Provide the [x, y] coordinate of the cell's center where the given text is located.  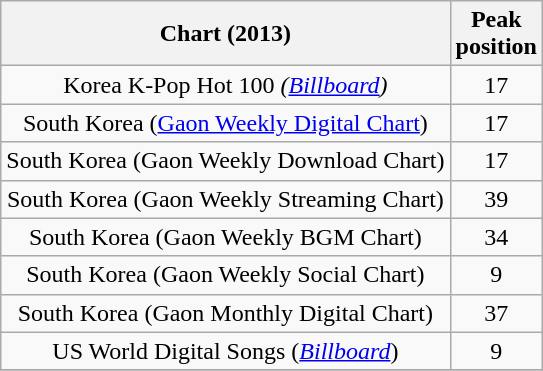
Peakposition [496, 34]
39 [496, 199]
South Korea (Gaon Monthly Digital Chart) [226, 313]
South Korea (Gaon Weekly BGM Chart) [226, 237]
34 [496, 237]
Chart (2013) [226, 34]
South Korea (Gaon Weekly Streaming Chart) [226, 199]
37 [496, 313]
US World Digital Songs (Billboard) [226, 351]
Korea K-Pop Hot 100 (Billboard) [226, 85]
South Korea (Gaon Weekly Digital Chart) [226, 123]
South Korea (Gaon Weekly Download Chart) [226, 161]
South Korea (Gaon Weekly Social Chart) [226, 275]
